Provide the (X, Y) coordinate of the cell's center where the given text is located.  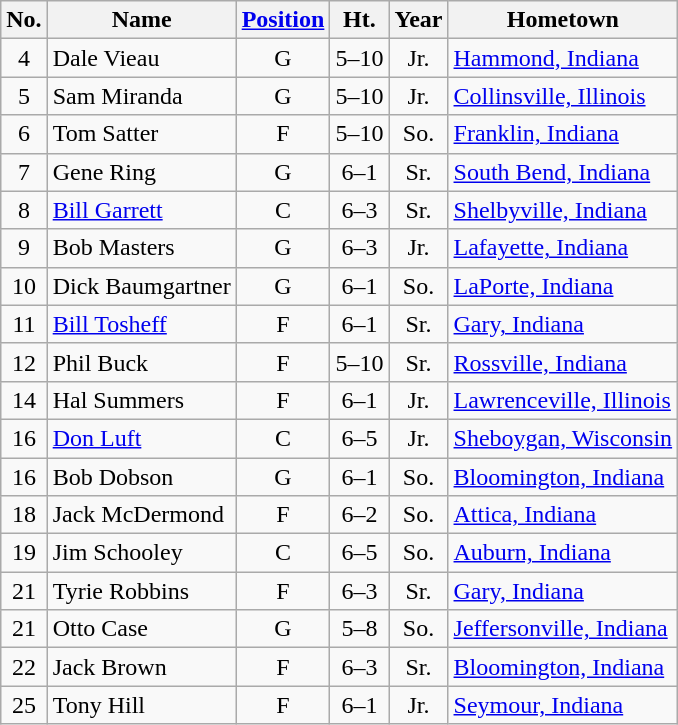
Jack McDermond (142, 515)
Position (283, 20)
Auburn, Indiana (563, 553)
Name (142, 20)
7 (24, 172)
Gene Ring (142, 172)
Lawrenceville, Illinois (563, 400)
11 (24, 324)
18 (24, 515)
Don Luft (142, 438)
Collinsville, Illinois (563, 96)
5–8 (360, 629)
14 (24, 400)
Tom Satter (142, 134)
Seymour, Indiana (563, 705)
12 (24, 362)
Year (418, 20)
South Bend, Indiana (563, 172)
Rossville, Indiana (563, 362)
Attica, Indiana (563, 515)
Tyrie Robbins (142, 591)
Franklin, Indiana (563, 134)
No. (24, 20)
Ht. (360, 20)
Dale Vieau (142, 58)
Shelbyville, Indiana (563, 210)
Lafayette, Indiana (563, 248)
Sheboygan, Wisconsin (563, 438)
5 (24, 96)
25 (24, 705)
6 (24, 134)
Hometown (563, 20)
Bob Masters (142, 248)
22 (24, 667)
Jim Schooley (142, 553)
Otto Case (142, 629)
Dick Baumgartner (142, 286)
Jeffersonville, Indiana (563, 629)
Bill Tosheff (142, 324)
10 (24, 286)
Bill Garrett (142, 210)
Tony Hill (142, 705)
6–2 (360, 515)
Phil Buck (142, 362)
Hammond, Indiana (563, 58)
Bob Dobson (142, 477)
Jack Brown (142, 667)
8 (24, 210)
19 (24, 553)
Sam Miranda (142, 96)
9 (24, 248)
LaPorte, Indiana (563, 286)
Hal Summers (142, 400)
4 (24, 58)
